Extract the (X, Y) coordinate from the center of the cell holding the provided text.  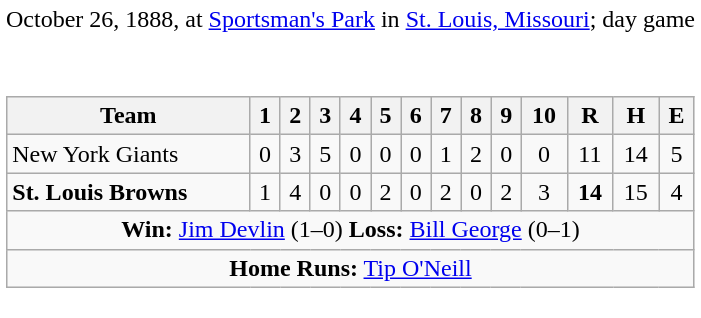
6 (416, 116)
11 (590, 154)
October 26, 1888, at Sportsman's Park in St. Louis, Missouri; day game (350, 20)
Team (128, 116)
7 (446, 116)
H (636, 116)
St. Louis Browns (128, 192)
9 (506, 116)
10 (544, 116)
New York Giants (128, 154)
R (590, 116)
E (677, 116)
Win: Jim Devlin (1–0) Loss: Bill George (0–1) (350, 230)
15 (636, 192)
Home Runs: Tip O'Neill (350, 268)
8 (476, 116)
